From the cell containing the given text, extract its center point as [x, y] coordinate. 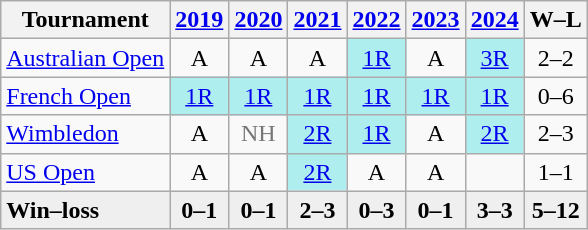
2–2 [556, 58]
3–3 [494, 210]
Win–loss [86, 210]
0–6 [556, 96]
NH [258, 134]
2020 [258, 20]
US Open [86, 172]
2023 [436, 20]
2024 [494, 20]
Australian Open [86, 58]
2022 [376, 20]
1–1 [556, 172]
2019 [200, 20]
Wimbledon [86, 134]
Tournament [86, 20]
0–3 [376, 210]
French Open [86, 96]
5–12 [556, 210]
2021 [318, 20]
W–L [556, 20]
3R [494, 58]
